Return (X, Y) of the center of cell containing provided text 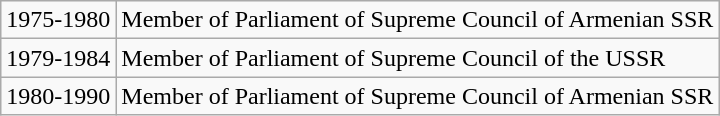
1979-1984 (58, 58)
1980-1990 (58, 96)
1975-1980 (58, 20)
Member of Parliament of Supreme Council of the USSR (418, 58)
